Return the [X, Y] coordinate for the center point of the cell that contains the specified text.  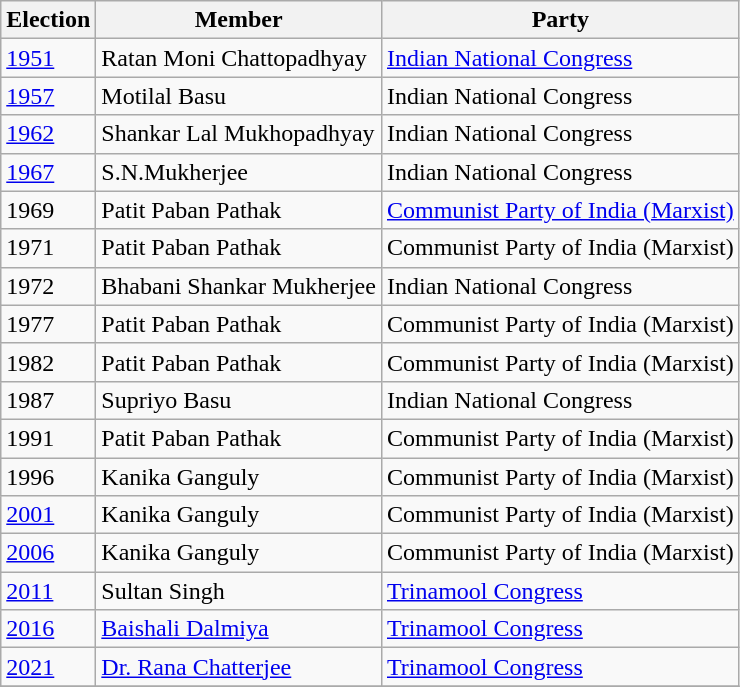
Bhabani Shankar Mukherjee [239, 286]
2021 [48, 667]
1987 [48, 400]
Party [560, 20]
Dr. Rana Chatterjee [239, 667]
1991 [48, 438]
1951 [48, 58]
2016 [48, 629]
2001 [48, 515]
1971 [48, 248]
1977 [48, 324]
Member [239, 20]
1982 [48, 362]
S.N.Mukherjee [239, 172]
Motilal Basu [239, 96]
1957 [48, 96]
Baishali Dalmiya [239, 629]
1969 [48, 210]
2006 [48, 553]
Election [48, 20]
Supriyo Basu [239, 400]
2011 [48, 591]
1996 [48, 477]
1967 [48, 172]
Sultan Singh [239, 591]
Ratan Moni Chattopadhyay [239, 58]
1972 [48, 286]
Shankar Lal Mukhopadhyay [239, 134]
1962 [48, 134]
